Return the (X, Y) coordinate for the center point of the cell that contains the specified text.  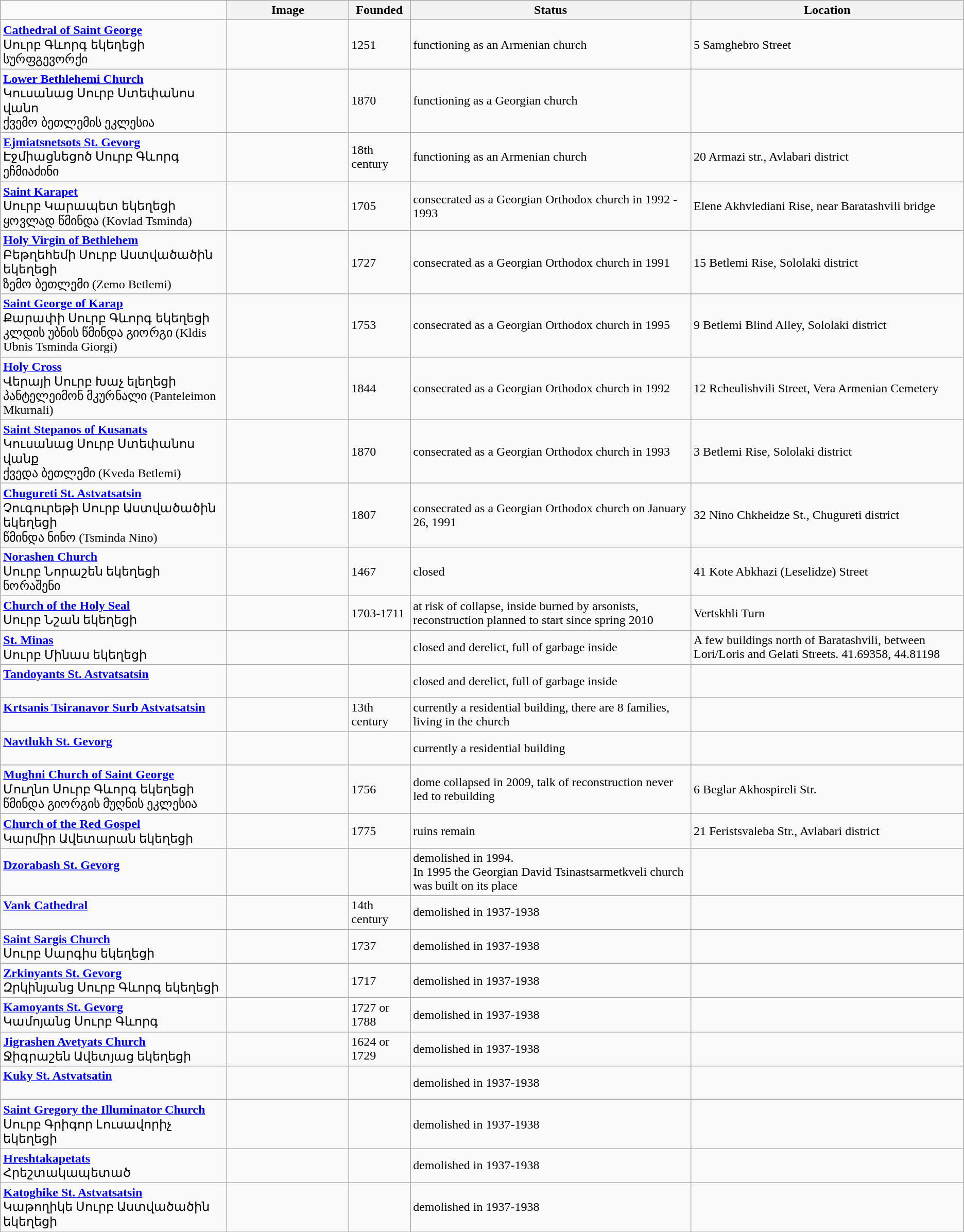
Church of the Holy Seal Սուրբ Նշան եկեղեցի (114, 613)
1703-1711 (380, 613)
Chugureti St. Astvatsatsin Չուգուրեթի Սուրբ Աստվածածին եկեղեցի წმინდა ნინო (Tsminda Nino) (114, 515)
1844 (380, 388)
Dzorabash St. Gevorg (114, 872)
dome collapsed in 2009, talk of reconstruction never led to rebuilding (551, 790)
6 Beglar Akhospireli Str. (827, 790)
21 Feristsvaleba Str., Avlabari district (827, 831)
Ejmiatsnetsots St. GevorgԷջմիացնեցոծ Սուրբ Գևորգ ეჩმიაძინი (114, 157)
consecrated as a Georgian Orthodox church in 1995 (551, 325)
closed (551, 571)
Krtsanis Tsiranavor Surb Astvatsatsin (114, 715)
1251 (380, 44)
15 Betlemi Rise, Sololaki district (827, 263)
currently a residential building, there are 8 families, living in the church (551, 715)
14th century (380, 912)
Jigrashen Avetyats Church Ջիգրաշեն Ավետյաց եկեղեցի (114, 1049)
A few buildings north of Baratashvili, between Lori/Loris and Gelati Streets. 41.69358, 44.81198 (827, 648)
20 Armazi str., Avlabari district (827, 157)
9 Betlemi Blind Alley, Sololaki district (827, 325)
12 Rcheulishvili Street, Vera Armenian Cemetery (827, 388)
Vank Cathedral (114, 912)
Cathedral of Saint George Սուրբ Գևորգ եկեղեցի სურფგევორქი (114, 44)
ruins remain (551, 831)
Holy Cross Վերայի Սուրբ Խաչ ելեղեցիპანტელეიმონ მკურნალი (Panteleimon Mkurnali) (114, 388)
currently a residential building (551, 749)
1727 or 1788 (380, 1015)
Zrkinyants St. Gevorg Զրկինյանց Սուրբ Գևորգ եկեղեցի (114, 980)
1727 (380, 263)
13th century (380, 715)
Norashen Church Սուրբ Նորաշեն եկեղեցի ნორაშენი (114, 571)
consecrated as a Georgian Orthodox church on January 26, 1991 (551, 515)
Katoghike St. Astvatsatsin Կաթողիկե Սուրբ Աստվածածին եկեղեցի (114, 1207)
consecrated as a Georgian Orthodox church in 1992 (551, 388)
Saint Karapet Սուրբ Կարապետ եկեղեցի ყოვლად წმინდა (Kovlad Tsminda) (114, 206)
Kuky St. Astvatsatin (114, 1083)
at risk of collapse, inside burned by arsonists, reconstruction planned to start since spring 2010 (551, 613)
Elene Akhvlediani Rise, near Baratashvili bridge (827, 206)
Kamoyants St. Gevorg Կամոյանց Սուրբ Գևորգ (114, 1015)
1753 (380, 325)
functioning as a Georgian church (551, 101)
1624 or 1729 (380, 1049)
Lower Bethlehemi Church Կուսանաց Սուրբ Ստեփանոս վանո ქვემო ბეთლემის ეკლესია (114, 101)
1807 (380, 515)
Image (288, 10)
3 Betlemi Rise, Sololaki district (827, 452)
Saint George of KarapՔարափի Սուրբ Գևորգ եկեղեցիკლდის უბნის წმინდა გიორგი (Kldis Ubnis Tsminda Giorgi) (114, 325)
demolished in 1994. In 1995 the Georgian David Tsinastsarmetkveli church was built on its place (551, 872)
Saint Gregory the Illuminator Church Սուրբ Գրիգոր Լուսավորիչ եկեղեցի (114, 1124)
consecrated as a Georgian Orthodox church in 1992 - 1993 (551, 206)
Location (827, 10)
1737 (380, 946)
Hreshtakapetats Հրեշտակապետած (114, 1166)
Church of the Red Gospel Կարմիր Ավետարան եկեղեցի (114, 831)
1705 (380, 206)
Saint Sargis Church Սուրբ Սարգիս եկեղեցի (114, 946)
St. MinasՍուրբ Մինաս եկեղեցի (114, 648)
1775 (380, 831)
41 Kote Abkhazi (Leselidze) Street (827, 571)
1467 (380, 571)
consecrated as a Georgian Orthodox church in 1991 (551, 263)
Tandoyants St. Astvatsatsin (114, 682)
Holy Virgin of BethlehemԲեթղեհեմի Սուրբ Աստվածածին եկեղեցիზემო ბეთლემი (Zemo Betlemi) (114, 263)
18th century (380, 157)
Mughni Church of Saint GeorgeՄուղնո Սուրբ Գևորգ եկեղեցիწმინდა გიორგის მუღნის ეკლესია (114, 790)
1756 (380, 790)
Founded (380, 10)
Status (551, 10)
32 Nino Chkheidze St., Chugureti district (827, 515)
5 Samghebro Street (827, 44)
Vertskhli Turn (827, 613)
Saint Stepanos of Kusanats Կուսանաց Սուրբ Ստեփանոս վանք ქვედა ბეთლემი (Kveda Betlemi) (114, 452)
1717 (380, 980)
Navtlukh St. Gevorg (114, 749)
consecrated as a Georgian Orthodox church in 1993 (551, 452)
